Scan for the cell matching the given text and deliver its (x, y) coordinate at center. 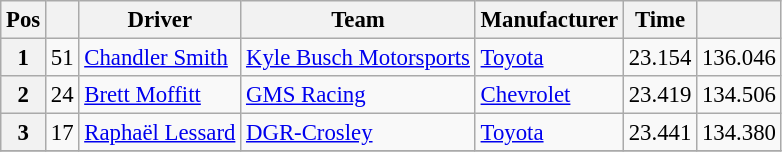
51 (62, 58)
136.046 (740, 58)
GMS Racing (358, 95)
17 (62, 133)
Kyle Busch Motorsports (358, 58)
134.380 (740, 133)
Time (660, 20)
23.441 (660, 133)
Driver (160, 20)
Chevrolet (549, 95)
23.419 (660, 95)
24 (62, 95)
DGR-Crosley (358, 133)
134.506 (740, 95)
Manufacturer (549, 20)
Pos (24, 20)
1 (24, 58)
Brett Moffitt (160, 95)
Raphaël Lessard (160, 133)
3 (24, 133)
Team (358, 20)
23.154 (660, 58)
Chandler Smith (160, 58)
2 (24, 95)
